Find where the given text appears and provide that cell's center as [X, Y] coordinate. 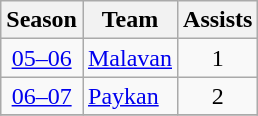
05–06 [42, 58]
Paykan [130, 96]
Assists [218, 20]
Malavan [130, 58]
1 [218, 58]
06–07 [42, 96]
Season [42, 20]
Team [130, 20]
2 [218, 96]
